Search for the cell housing the specified text and yield its (x, y) center coordinate. 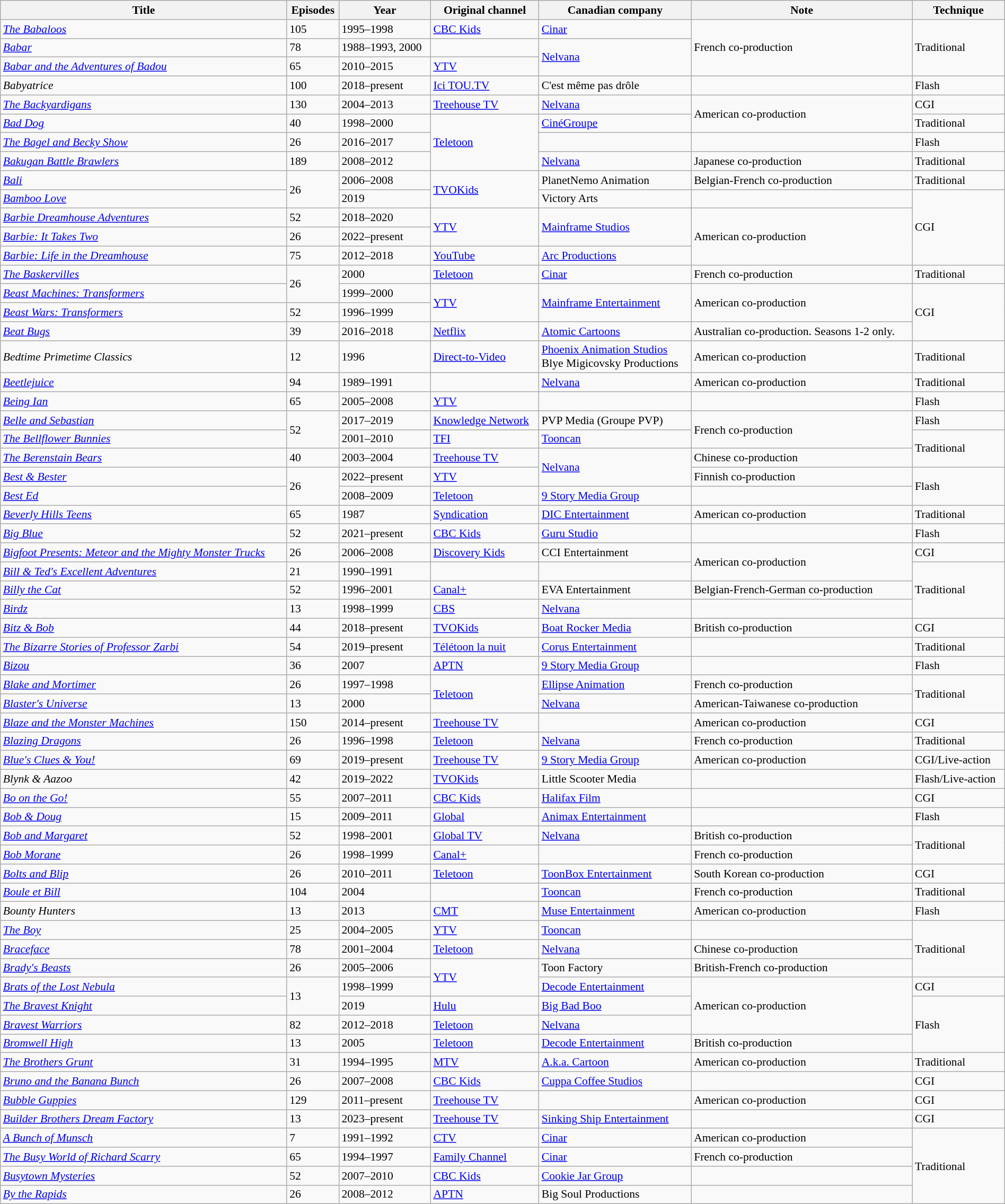
2010–2011 (385, 874)
Mainframe Entertainment (615, 303)
The Brothers Grunt (144, 1062)
Flash/Live-action (958, 779)
The Babaloos (144, 29)
105 (313, 29)
Babar (144, 48)
2023–present (385, 1119)
CMT (484, 911)
2007 (385, 666)
2001–2004 (385, 949)
1991–1992 (385, 1138)
Télétoon la nuit (484, 647)
2011–present (385, 1100)
Japanese co-production (801, 161)
The Backyardigans (144, 104)
Bubble Guppies (144, 1100)
Toon Factory (615, 968)
Sinking Ship Entertainment (615, 1119)
Billy the Cat (144, 590)
Boule et Bill (144, 892)
Original channel (484, 10)
Bo on the Go! (144, 798)
Atomic Cartoons (615, 331)
1990–1991 (385, 572)
1998–2000 (385, 124)
Guru Studio (615, 534)
YouTube (484, 256)
Bromwell High (144, 1043)
Ici TOU.TV (484, 86)
Knowledge Network (484, 420)
Beat Bugs (144, 331)
69 (313, 760)
Bad Dog (144, 124)
DIC Entertainment (615, 515)
Cookie Jar Group (615, 1176)
The Baskervilles (144, 275)
ToonBox Entertainment (615, 874)
54 (313, 647)
36 (313, 666)
2010–2015 (385, 67)
The Bagel and Becky Show (144, 143)
39 (313, 331)
2007–2011 (385, 798)
2001–2010 (385, 439)
2005 (385, 1043)
2004 (385, 892)
25 (313, 930)
100 (313, 86)
Bill & Ted's Excellent Adventures (144, 572)
Big Soul Productions (615, 1194)
2007–2010 (385, 1176)
CinéGroupe (615, 124)
Global TV (484, 836)
1996–1998 (385, 741)
Belgian-French co-production (801, 180)
Title (144, 10)
Hulu (484, 1006)
2005–2006 (385, 968)
2013 (385, 911)
The Berenstain Bears (144, 458)
By the Rapids (144, 1194)
7 (313, 1138)
2016–2018 (385, 331)
Animax Entertainment (615, 817)
Bamboo Love (144, 199)
1996 (385, 356)
Bravest Warriors (144, 1025)
Beast Wars: Transformers (144, 312)
2018–2020 (385, 218)
Technique (958, 10)
Episodes (313, 10)
C'est même pas drôle (615, 86)
Halifax Film (615, 798)
2004–2013 (385, 104)
Bruno and the Banana Bunch (144, 1082)
CGI/Live-action (958, 760)
Netflix (484, 331)
44 (313, 628)
1989–1991 (385, 383)
Babar and the Adventures of Badou (144, 67)
1999–2000 (385, 294)
2003–2004 (385, 458)
104 (313, 892)
Cuppa Coffee Studios (615, 1082)
Year (385, 10)
Victory Arts (615, 199)
1997–1998 (385, 685)
21 (313, 572)
2017–2019 (385, 420)
Phoenix Animation StudiosBlye Migicovsky Productions (615, 356)
Brats of the Lost Nebula (144, 987)
Big Bad Boo (615, 1006)
Barbie Dreamhouse Adventures (144, 218)
PlanetNemo Animation (615, 180)
The Boy (144, 930)
2014–present (385, 723)
Bakugan Battle Brawlers (144, 161)
Boat Rocker Media (615, 628)
1994–1997 (385, 1157)
150 (313, 723)
12 (313, 356)
1994–1995 (385, 1062)
Birdz (144, 609)
Bolts and Blip (144, 874)
Family Channel (484, 1157)
2005–2008 (385, 401)
Blake and Mortimer (144, 685)
EVA Entertainment (615, 590)
Bob and Margaret (144, 836)
CCI Entertainment (615, 552)
Blaster's Universe (144, 704)
1998–2001 (385, 836)
Bigfoot Presents: Meteor and the Mighty Monster Trucks (144, 552)
A Bunch of Munsch (144, 1138)
2019–2022 (385, 779)
130 (313, 104)
Brady's Beasts (144, 968)
Bali (144, 180)
Best Ed (144, 496)
2009–2011 (385, 817)
Bob & Doug (144, 817)
British-French co-production (801, 968)
129 (313, 1100)
South Korean co-production (801, 874)
The Busy World of Richard Scarry (144, 1157)
1996–2001 (385, 590)
Discovery Kids (484, 552)
Braceface (144, 949)
Syndication (484, 515)
PVP Media (Groupe PVP) (615, 420)
CBS (484, 609)
Mainframe Studios (615, 227)
American-Taiwanese co-production (801, 704)
Builder Brothers Dream Factory (144, 1119)
Barbie: It Takes Two (144, 237)
2004–2005 (385, 930)
CTV (484, 1138)
42 (313, 779)
Corus Entertainment (615, 647)
A.k.a. Cartoon (615, 1062)
Blazing Dragons (144, 741)
Blynk & Aazoo (144, 779)
Barbie: Life in the Dreamhouse (144, 256)
Blue's Clues & You! (144, 760)
TFI (484, 439)
Being Ian (144, 401)
2016–2017 (385, 143)
Ellipse Animation (615, 685)
Belgian-French-German co-production (801, 590)
189 (313, 161)
1987 (385, 515)
94 (313, 383)
Finnish co-production (801, 477)
Bounty Hunters (144, 911)
Bitz & Bob (144, 628)
Blaze and the Monster Machines (144, 723)
82 (313, 1025)
2007–2008 (385, 1082)
Best & Bester (144, 477)
Direct-to-Video (484, 356)
Beast Machines: Transformers (144, 294)
2008–2009 (385, 496)
1996–1999 (385, 312)
Beetlejuice (144, 383)
Busytown Mysteries (144, 1176)
Canadian company (615, 10)
31 (313, 1062)
Note (801, 10)
The Bellflower Bunnies (144, 439)
55 (313, 798)
15 (313, 817)
Bizou (144, 666)
Bob Morane (144, 855)
1995–1998 (385, 29)
The Bravest Knight (144, 1006)
Beverly Hills Teens (144, 515)
Belle and Sebastian (144, 420)
MTV (484, 1062)
Australian co-production. Seasons 1-2 only. (801, 331)
Little Scooter Media (615, 779)
75 (313, 256)
1988–1993, 2000 (385, 48)
2021–present (385, 534)
The Bizarre Stories of Professor Zarbi (144, 647)
Bedtime Primetime Classics (144, 356)
Big Blue (144, 534)
Global (484, 817)
Arc Productions (615, 256)
Muse Entertainment (615, 911)
Babyatrice (144, 86)
